Scan for the cell matching the given text and deliver its [x, y] coordinate at center. 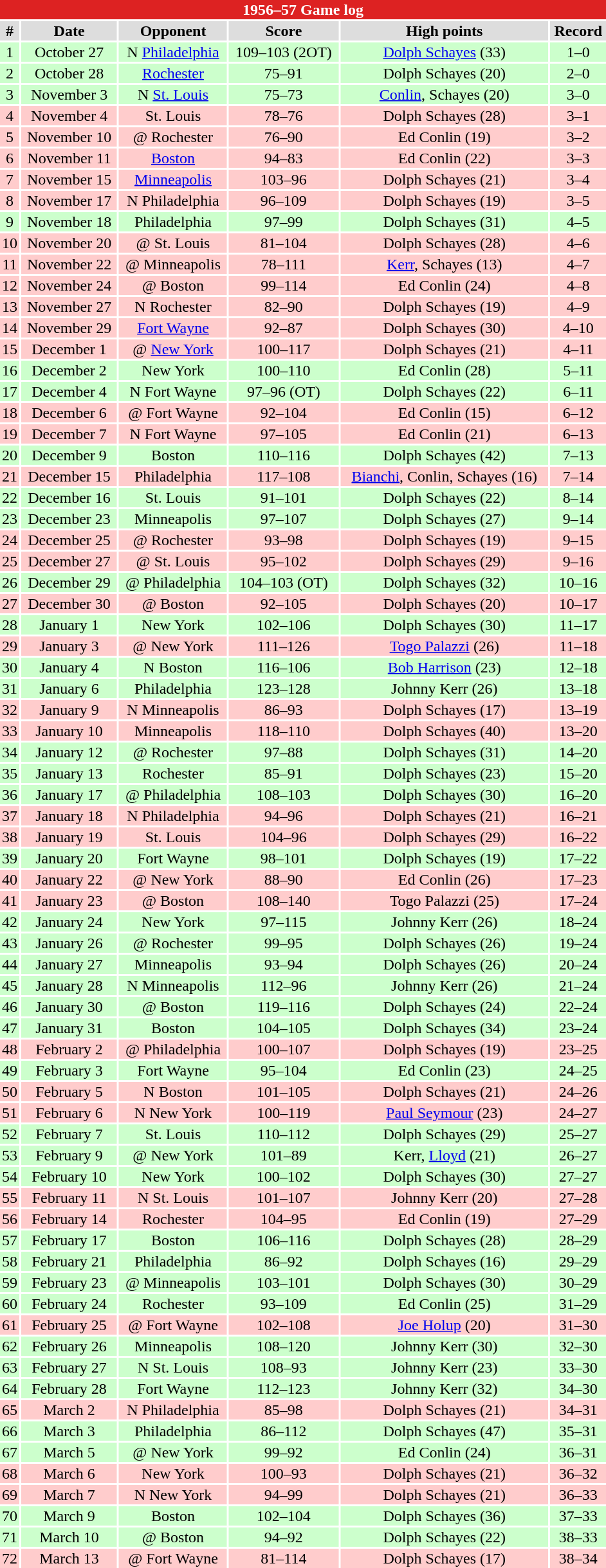
101–105 [284, 1092]
108–140 [284, 901]
101–89 [284, 1155]
10–16 [578, 582]
58 [10, 1261]
February 21 [69, 1261]
Record [578, 31]
6 [10, 158]
100–119 [284, 1113]
4–9 [578, 307]
November 24 [69, 285]
100–107 [284, 1049]
10 [10, 243]
99–114 [284, 285]
33–30 [578, 1367]
4–7 [578, 264]
101–107 [284, 1198]
108–120 [284, 1346]
21–24 [578, 986]
35 [10, 773]
78–111 [284, 264]
December 1 [69, 349]
86–93 [284, 710]
2–0 [578, 73]
72 [10, 1558]
4–5 [578, 222]
75–91 [284, 73]
111–126 [284, 646]
112–123 [284, 1389]
November 10 [69, 137]
Dolph Schayes (32) [445, 582]
1–0 [578, 52]
22 [10, 498]
29–29 [578, 1261]
34–31 [578, 1410]
February 5 [69, 1092]
December 2 [69, 370]
35–31 [578, 1431]
100–117 [284, 349]
19–24 [578, 943]
9–16 [578, 561]
86–112 [284, 1431]
36–32 [578, 1473]
85–98 [284, 1410]
36 [10, 795]
December 7 [69, 434]
9–14 [578, 519]
39 [10, 858]
97–88 [284, 752]
3–2 [578, 137]
92–87 [284, 328]
13–20 [578, 731]
21 [10, 476]
January 30 [69, 1007]
26–27 [578, 1155]
96–109 [284, 201]
Date [69, 31]
November 15 [69, 179]
36–33 [578, 1495]
95–104 [284, 1070]
16–21 [578, 816]
February 3 [69, 1070]
94–99 [284, 1495]
November 4 [69, 116]
Dolph Schayes (16) [445, 1261]
70 [10, 1516]
March 13 [69, 1558]
Dolph Schayes (33) [445, 52]
65 [10, 1410]
97–96 (OT) [284, 392]
11–18 [578, 646]
59 [10, 1283]
31 [10, 689]
3–1 [578, 116]
February 24 [69, 1304]
Ed Conlin (26) [445, 879]
24–27 [578, 1113]
54 [10, 1176]
17 [10, 392]
22–24 [578, 1007]
Bob Harrison (23) [445, 667]
Togo Palazzi (26) [445, 646]
November 17 [69, 201]
4–11 [578, 349]
2 [10, 73]
88–90 [284, 879]
3–0 [578, 95]
10–17 [578, 604]
51 [10, 1113]
February 7 [69, 1134]
December 15 [69, 476]
January 20 [69, 858]
32 [10, 710]
February 26 [69, 1346]
117–108 [284, 476]
108–103 [284, 795]
Ed Conlin (15) [445, 413]
15–20 [578, 773]
17–23 [578, 879]
85–91 [284, 773]
February 11 [69, 1198]
103–96 [284, 179]
Dolph Schayes (23) [445, 773]
14 [10, 328]
8–14 [578, 498]
12 [10, 285]
January 12 [69, 752]
December 27 [69, 561]
February 23 [69, 1283]
11–17 [578, 625]
Joe Holup (20) [445, 1325]
25 [10, 561]
102–104 [284, 1516]
8 [10, 201]
104–96 [284, 837]
99–95 [284, 943]
100–93 [284, 1473]
20–24 [578, 964]
26 [10, 582]
January 24 [69, 922]
Johnny Kerr (32) [445, 1389]
January 19 [69, 837]
March 2 [69, 1410]
November 20 [69, 243]
76–90 [284, 137]
Ed Conlin (22) [445, 158]
Paul Seymour (23) [445, 1113]
34 [10, 752]
38–33 [578, 1537]
97–115 [284, 922]
January 3 [69, 646]
6–12 [578, 413]
29 [10, 646]
December 23 [69, 519]
56 [10, 1219]
110–116 [284, 455]
7 [10, 179]
38 [10, 837]
Dolph Schayes (27) [445, 519]
6–11 [578, 392]
March 5 [69, 1452]
March 3 [69, 1431]
48 [10, 1049]
109–103 (2OT) [284, 52]
100–110 [284, 370]
N Rochester [173, 307]
12–18 [578, 667]
46 [10, 1007]
34–30 [578, 1389]
30–29 [578, 1283]
3–3 [578, 158]
Johnny Kerr (30) [445, 1346]
Ed Conlin (23) [445, 1070]
47 [10, 1028]
97–99 [284, 222]
Kerr, Schayes (13) [445, 264]
66 [10, 1431]
40 [10, 879]
4–6 [578, 243]
February 14 [69, 1219]
94–96 [284, 816]
92–105 [284, 604]
November 27 [69, 307]
23 [10, 519]
24–25 [578, 1070]
103–101 [284, 1283]
4–8 [578, 285]
28 [10, 625]
27–28 [578, 1198]
Conlin, Schayes (20) [445, 95]
57 [10, 1240]
94–83 [284, 158]
104–95 [284, 1219]
102–106 [284, 625]
December 16 [69, 498]
3–4 [578, 179]
5 [10, 137]
64 [10, 1389]
January 31 [69, 1028]
17–22 [578, 858]
23–24 [578, 1028]
Ed Conlin (28) [445, 370]
January 26 [69, 943]
49 [10, 1070]
45 [10, 986]
15 [10, 349]
February 27 [69, 1367]
February 25 [69, 1325]
7–14 [578, 476]
27–27 [578, 1176]
110–112 [284, 1134]
16–22 [578, 837]
February 10 [69, 1176]
January 27 [69, 964]
82–90 [284, 307]
January 9 [69, 710]
5–11 [578, 370]
3 [10, 95]
February 17 [69, 1240]
1956–57 Game log [303, 10]
Togo Palazzi (25) [445, 901]
75–73 [284, 95]
February 9 [69, 1155]
January 10 [69, 731]
37–33 [578, 1516]
January 18 [69, 816]
Johnny Kerr (23) [445, 1367]
9 [10, 222]
37 [10, 816]
50 [10, 1092]
December 29 [69, 582]
99–92 [284, 1452]
69 [10, 1495]
30 [10, 667]
Dolph Schayes (47) [445, 1431]
6–13 [578, 434]
71 [10, 1537]
March 7 [69, 1495]
67 [10, 1452]
81–104 [284, 243]
Johnny Kerr (20) [445, 1198]
9–15 [578, 540]
93–109 [284, 1304]
118–110 [284, 731]
18 [10, 413]
13–18 [578, 689]
17–24 [578, 901]
18–24 [578, 922]
61 [10, 1325]
13–19 [578, 710]
February 28 [69, 1389]
Ed Conlin (21) [445, 434]
97–107 [284, 519]
116–106 [284, 667]
44 [10, 964]
# [10, 31]
27–29 [578, 1219]
January 28 [69, 986]
53 [10, 1155]
March 9 [69, 1516]
7–13 [578, 455]
November 22 [69, 264]
24 [10, 540]
68 [10, 1473]
92–104 [284, 413]
February 6 [69, 1113]
3–5 [578, 201]
December 25 [69, 540]
16–20 [578, 795]
January 17 [69, 795]
December 6 [69, 413]
93–94 [284, 964]
Bianchi, Conlin, Schayes (16) [445, 476]
94–92 [284, 1537]
19 [10, 434]
Ed Conlin (25) [445, 1304]
4–10 [578, 328]
March 6 [69, 1473]
January 4 [69, 667]
January 6 [69, 689]
16 [10, 370]
41 [10, 901]
104–105 [284, 1028]
February 2 [69, 1049]
28–29 [578, 1240]
Kerr, Lloyd (21) [445, 1155]
November 11 [69, 158]
Score [284, 31]
102–108 [284, 1325]
24–26 [578, 1092]
20 [10, 455]
25–27 [578, 1134]
52 [10, 1134]
63 [10, 1367]
14–20 [578, 752]
36–31 [578, 1452]
31–30 [578, 1325]
81–114 [284, 1558]
December 9 [69, 455]
November 18 [69, 222]
23–25 [578, 1049]
October 27 [69, 52]
November 29 [69, 328]
December 30 [69, 604]
Dolph Schayes (34) [445, 1028]
119–116 [284, 1007]
55 [10, 1198]
January 13 [69, 773]
Dolph Schayes (36) [445, 1516]
62 [10, 1346]
March 10 [69, 1537]
108–93 [284, 1367]
106–116 [284, 1240]
43 [10, 943]
January 23 [69, 901]
11 [10, 264]
86–92 [284, 1261]
93–98 [284, 540]
97–105 [284, 434]
13 [10, 307]
Dolph Schayes (42) [445, 455]
Dolph Schayes (24) [445, 1007]
98–101 [284, 858]
Opponent [173, 31]
October 28 [69, 73]
November 3 [69, 95]
42 [10, 922]
100–102 [284, 1176]
27 [10, 604]
38–34 [578, 1558]
95–102 [284, 561]
123–128 [284, 689]
December 4 [69, 392]
High points [445, 31]
Dolph Schayes (40) [445, 731]
78–76 [284, 116]
January 22 [69, 879]
32–30 [578, 1346]
4 [10, 116]
January 1 [69, 625]
91–101 [284, 498]
31–29 [578, 1304]
60 [10, 1304]
1 [10, 52]
104–103 (OT) [284, 582]
33 [10, 731]
112–96 [284, 986]
